Provide the [x, y] coordinate of the cell's center where the given text is located.  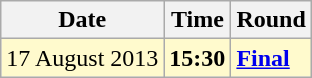
15:30 [198, 58]
17 August 2013 [82, 58]
Final [271, 58]
Date [82, 20]
Round [271, 20]
Time [198, 20]
